Output the [x, y] coordinate of the center of the cell containing the given text.  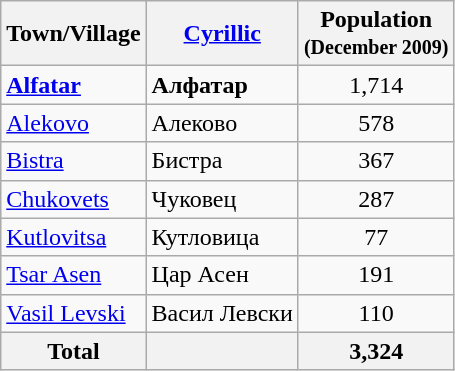
3,324 [376, 351]
Алеково [222, 123]
Town/Village [74, 34]
Bistra [74, 161]
Tsar Asen [74, 275]
191 [376, 275]
Alfatar [74, 85]
Cyrillic [222, 34]
Бистра [222, 161]
578 [376, 123]
1,714 [376, 85]
Vasil Levski [74, 313]
Алфатар [222, 85]
287 [376, 199]
Population(December 2009) [376, 34]
Кутловица [222, 237]
Alekovo [74, 123]
110 [376, 313]
77 [376, 237]
Kutlovitsa [74, 237]
Total [74, 351]
Цар Асен [222, 275]
Chukovets [74, 199]
367 [376, 161]
Васил Левски [222, 313]
Чуковец [222, 199]
